Locate the cell with the specified text and output its (x, y) center coordinate. 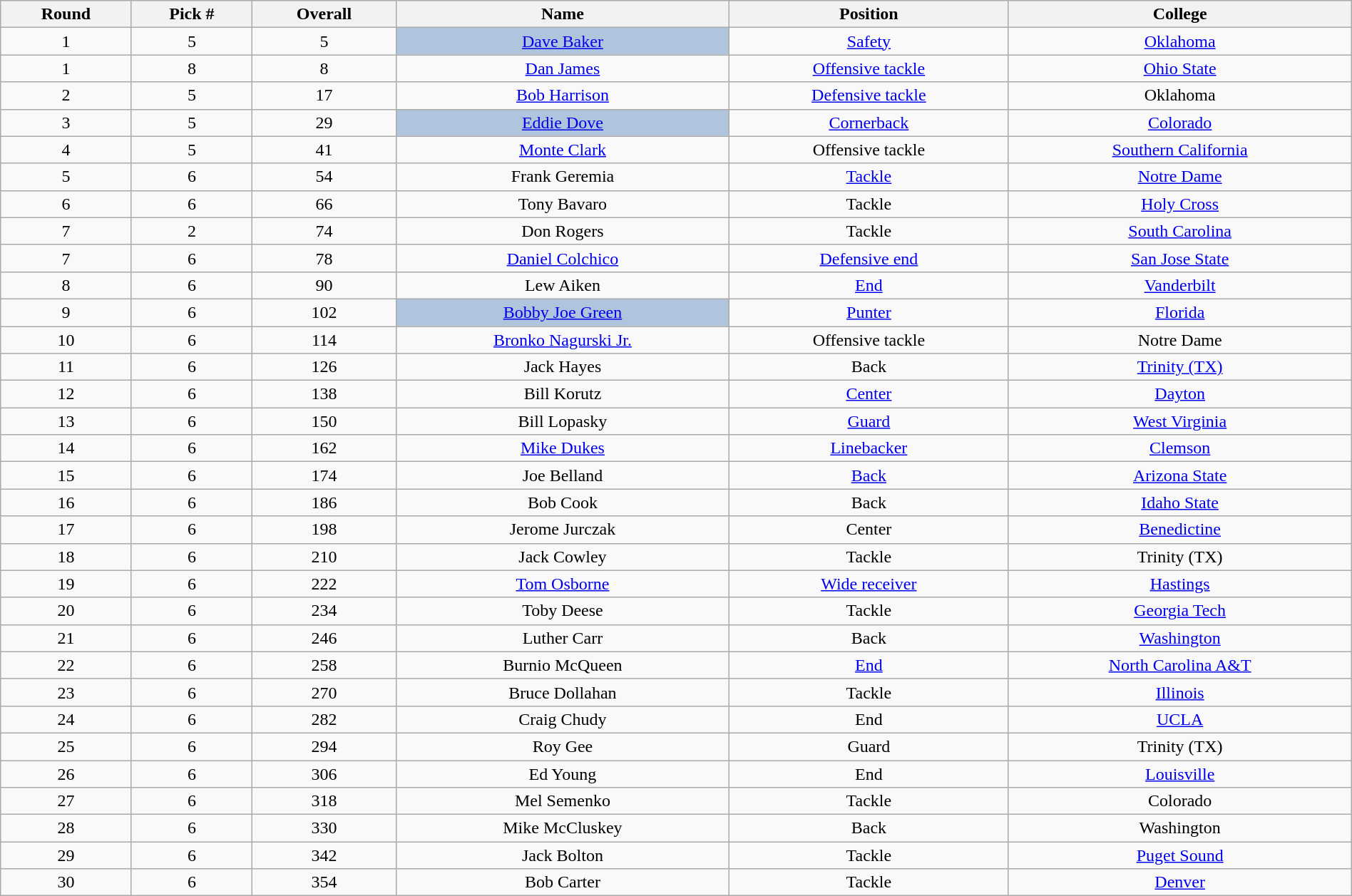
Jack Cowley (562, 557)
Defensive tackle (869, 96)
27 (66, 801)
Bobby Joe Green (562, 312)
21 (66, 638)
Mel Semenko (562, 801)
270 (324, 692)
Linebacker (869, 448)
11 (66, 367)
22 (66, 665)
Punter (869, 312)
294 (324, 746)
306 (324, 773)
150 (324, 421)
Frank Geremia (562, 177)
Burnio McQueen (562, 665)
24 (66, 719)
Monte Clark (562, 150)
258 (324, 665)
Dave Baker (562, 41)
23 (66, 692)
210 (324, 557)
Hastings (1179, 584)
Vanderbilt (1179, 285)
Jerome Jurczak (562, 530)
Craig Chudy (562, 719)
9 (66, 312)
Louisville (1179, 773)
Safety (869, 41)
102 (324, 312)
UCLA (1179, 719)
Bronko Nagurski Jr. (562, 340)
282 (324, 719)
Arizona State (1179, 475)
Toby Deese (562, 611)
Mike Dukes (562, 448)
78 (324, 258)
198 (324, 530)
Bob Cook (562, 503)
North Carolina A&T (1179, 665)
114 (324, 340)
Joe Belland (562, 475)
Holy Cross (1179, 204)
Name (562, 14)
San Jose State (1179, 258)
Don Rogers (562, 231)
South Carolina (1179, 231)
Cornerback (869, 123)
90 (324, 285)
13 (66, 421)
246 (324, 638)
15 (66, 475)
Defensive end (869, 258)
28 (66, 828)
Daniel Colchico (562, 258)
318 (324, 801)
Bill Korutz (562, 394)
25 (66, 746)
174 (324, 475)
Jack Hayes (562, 367)
20 (66, 611)
Bob Harrison (562, 96)
41 (324, 150)
West Virginia (1179, 421)
26 (66, 773)
Wide receiver (869, 584)
16 (66, 503)
354 (324, 882)
14 (66, 448)
Lew Aiken (562, 285)
Denver (1179, 882)
Overall (324, 14)
126 (324, 367)
66 (324, 204)
Dayton (1179, 394)
3 (66, 123)
Georgia Tech (1179, 611)
186 (324, 503)
Florida (1179, 312)
Southern California (1179, 150)
Clemson (1179, 448)
342 (324, 855)
Bob Carter (562, 882)
Idaho State (1179, 503)
Bruce Dollahan (562, 692)
Tom Osborne (562, 584)
162 (324, 448)
30 (66, 882)
234 (324, 611)
19 (66, 584)
18 (66, 557)
Ohio State (1179, 68)
4 (66, 150)
10 (66, 340)
Illinois (1179, 692)
74 (324, 231)
Bill Lopasky (562, 421)
Benedictine (1179, 530)
Eddie Dove (562, 123)
Jack Bolton (562, 855)
54 (324, 177)
138 (324, 394)
Puget Sound (1179, 855)
Mike McCluskey (562, 828)
Pick # (192, 14)
222 (324, 584)
Ed Young (562, 773)
Tony Bavaro (562, 204)
College (1179, 14)
Position (869, 14)
Luther Carr (562, 638)
Dan James (562, 68)
Round (66, 14)
330 (324, 828)
12 (66, 394)
Roy Gee (562, 746)
